Locate the cell with the specified text and output its (x, y) center coordinate. 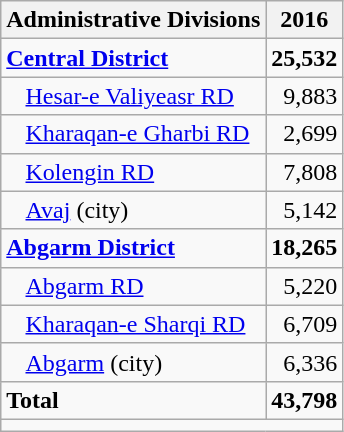
25,532 (304, 58)
Avaj (city) (134, 210)
2,699 (304, 134)
9,883 (304, 96)
Abgarm RD (134, 286)
Abgarm District (134, 248)
Kharaqan-e Sharqi RD (134, 324)
43,798 (304, 400)
6,709 (304, 324)
5,220 (304, 286)
Administrative Divisions (134, 20)
2016 (304, 20)
Total (134, 400)
7,808 (304, 172)
Central District (134, 58)
Abgarm (city) (134, 362)
Kolengin RD (134, 172)
Kharaqan-e Gharbi RD (134, 134)
6,336 (304, 362)
18,265 (304, 248)
5,142 (304, 210)
Hesar-e Valiyeasr RD (134, 96)
